For the text-containing cell, return its midpoint in [x, y] coordinate format. 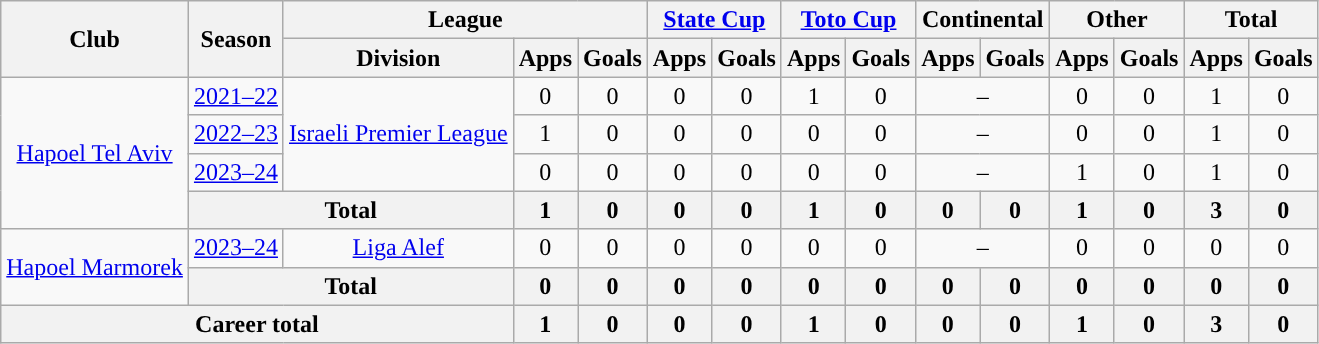
Division [398, 58]
Liga Alef [398, 248]
Israeli Premier League [398, 134]
2021–22 [236, 96]
Club [95, 39]
Other [1117, 20]
League [465, 20]
Toto Cup [848, 20]
Continental [983, 20]
Career total [257, 324]
Season [236, 39]
State Cup [714, 20]
Hapoel Marmorek [95, 267]
2022–23 [236, 134]
Hapoel Tel Aviv [95, 153]
